Return (x, y) of the center of cell containing provided text 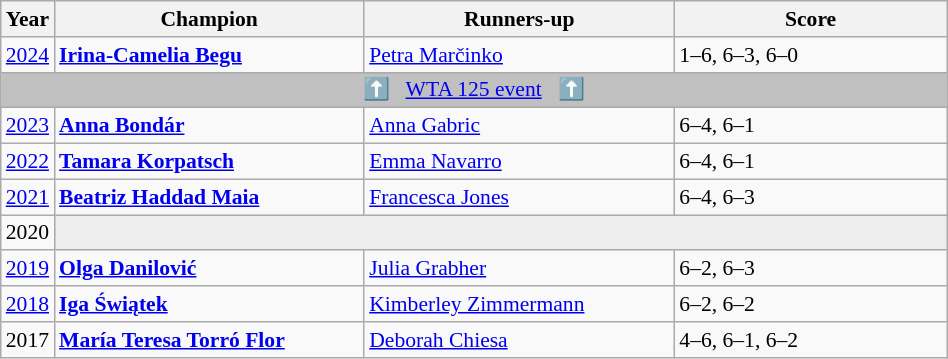
2022 (28, 162)
2020 (28, 233)
6–4, 6–3 (810, 197)
Champion (209, 19)
2017 (28, 340)
2019 (28, 269)
4–6, 6–1, 6–2 (810, 340)
Anna Gabric (519, 126)
1–6, 6–3, 6–0 (810, 55)
⬆️ WTA 125 event ⬆️ (474, 90)
2024 (28, 55)
Francesca Jones (519, 197)
Tamara Korpatsch (209, 162)
Kimberley Zimmermann (519, 304)
Beatriz Haddad Maia (209, 197)
6–2, 6–2 (810, 304)
6–2, 6–3 (810, 269)
Anna Bondár (209, 126)
Iga Świątek (209, 304)
Petra Marčinko (519, 55)
Julia Grabher (519, 269)
Irina-Camelia Begu (209, 55)
2023 (28, 126)
Emma Navarro (519, 162)
Deborah Chiesa (519, 340)
2018 (28, 304)
Year (28, 19)
Runners-up (519, 19)
María Teresa Torró Flor (209, 340)
Score (810, 19)
Olga Danilović (209, 269)
2021 (28, 197)
